Return the (X, Y) coordinate for the center point of the cell that contains the specified text.  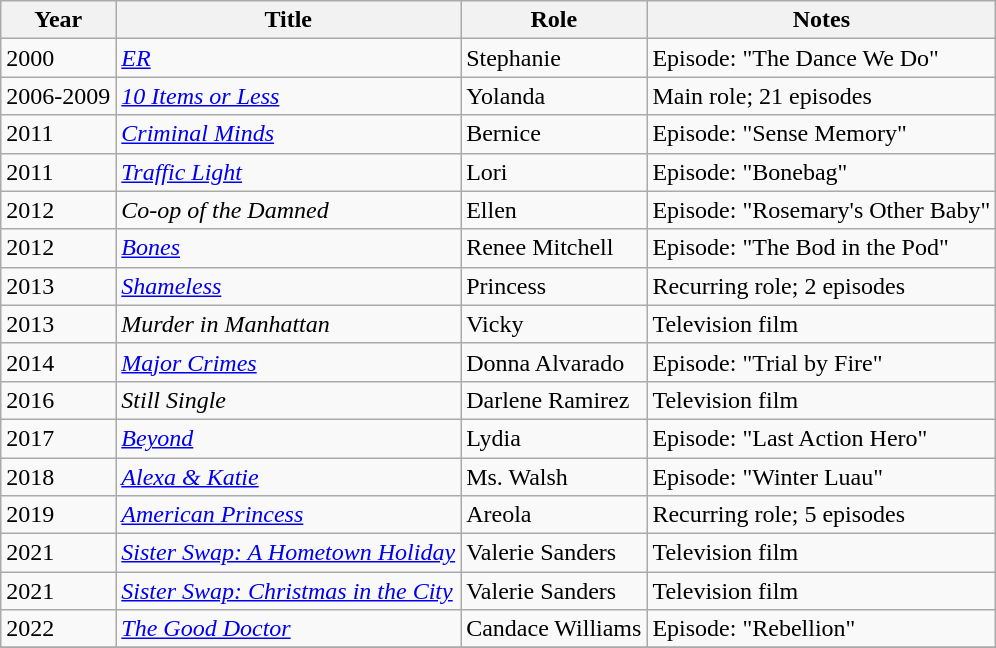
Ms. Walsh (554, 477)
Episode: "Winter Luau" (822, 477)
Recurring role; 2 episodes (822, 286)
American Princess (288, 515)
Lydia (554, 438)
The Good Doctor (288, 629)
2000 (58, 58)
Donna Alvarado (554, 362)
Yolanda (554, 96)
Episode: "Bonebag" (822, 172)
Episode: "Sense Memory" (822, 134)
Year (58, 20)
Alexa & Katie (288, 477)
2016 (58, 400)
Criminal Minds (288, 134)
2014 (58, 362)
Episode: "The Dance We Do" (822, 58)
2018 (58, 477)
Role (554, 20)
2017 (58, 438)
Episode: "Rosemary's Other Baby" (822, 210)
Recurring role; 5 episodes (822, 515)
2019 (58, 515)
Stephanie (554, 58)
Title (288, 20)
Beyond (288, 438)
Sister Swap: Christmas in the City (288, 591)
Still Single (288, 400)
ER (288, 58)
Candace Williams (554, 629)
Shameless (288, 286)
Lori (554, 172)
Vicky (554, 324)
Main role; 21 episodes (822, 96)
Darlene Ramirez (554, 400)
Episode: "The Bod in the Pod" (822, 248)
10 Items or Less (288, 96)
Murder in Manhattan (288, 324)
Notes (822, 20)
Episode: "Rebellion" (822, 629)
Bones (288, 248)
Ellen (554, 210)
Sister Swap: A Hometown Holiday (288, 553)
Co-op of the Damned (288, 210)
Princess (554, 286)
2022 (58, 629)
Episode: "Trial by Fire" (822, 362)
2006-2009 (58, 96)
Areola (554, 515)
Renee Mitchell (554, 248)
Major Crimes (288, 362)
Bernice (554, 134)
Episode: "Last Action Hero" (822, 438)
Traffic Light (288, 172)
